Search for the cell housing the specified text and yield its [x, y] center coordinate. 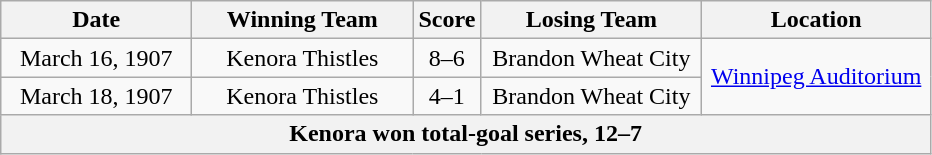
Winning Team [302, 20]
Winnipeg Auditorium [816, 77]
Score [447, 20]
Date [96, 20]
Kenora won total-goal series, 12–7 [466, 134]
8–6 [447, 58]
Location [816, 20]
Losing Team [592, 20]
4–1 [447, 96]
March 18, 1907 [96, 96]
March 16, 1907 [96, 58]
